For the text-containing cell, return its midpoint in [X, Y] coordinate format. 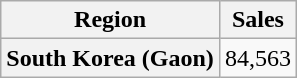
Sales [258, 20]
Region [110, 20]
84,563 [258, 58]
South Korea (Gaon) [110, 58]
